Search for the cell housing the specified text and yield its (X, Y) center coordinate. 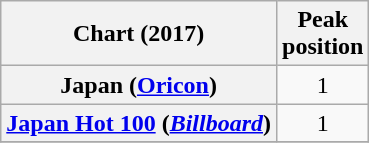
Japan Hot 100 (Billboard) (139, 123)
Peakposition (323, 34)
Chart (2017) (139, 34)
Japan (Oricon) (139, 85)
